Scan for the cell matching the given text and deliver its [X, Y] coordinate at center. 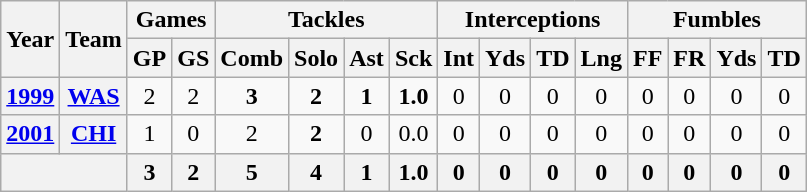
Interceptions [533, 20]
GS [194, 58]
Solo [316, 58]
Games [170, 20]
1999 [30, 96]
CHI [94, 134]
2001 [30, 134]
5 [252, 172]
0.0 [413, 134]
Year [30, 39]
Fumbles [716, 20]
WAS [94, 96]
Team [94, 39]
FR [690, 58]
Comb [252, 58]
Tackles [326, 20]
Ast [367, 58]
4 [316, 172]
FF [647, 58]
Lng [601, 58]
Int [459, 58]
Sck [413, 58]
GP [149, 58]
